Return (X, Y) of the center of cell containing provided text 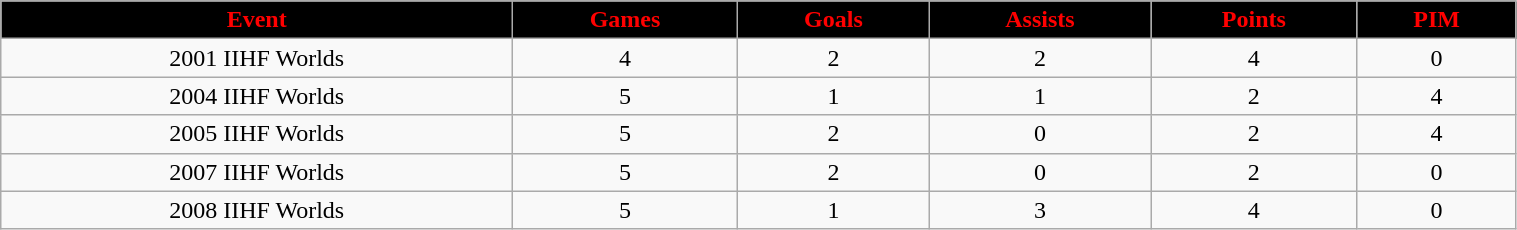
Assists (1040, 20)
2005 IIHF Worlds (257, 134)
Goals (833, 20)
2001 IIHF Worlds (257, 58)
Games (626, 20)
2007 IIHF Worlds (257, 172)
3 (1040, 210)
PIM (1436, 20)
Points (1254, 20)
2004 IIHF Worlds (257, 96)
Event (257, 20)
2008 IIHF Worlds (257, 210)
